Extract the [x, y] coordinate from the center of the cell holding the provided text.  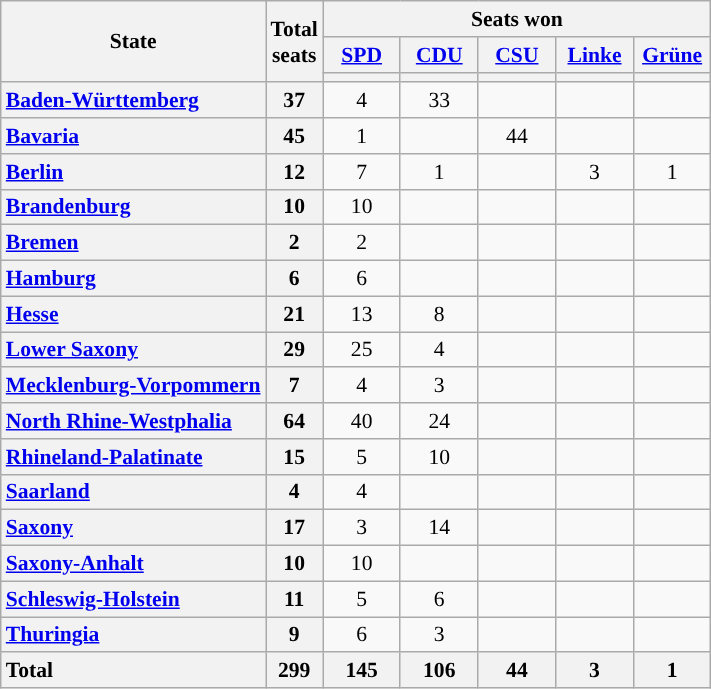
Baden-Württemberg [134, 101]
Bavaria [134, 136]
37 [294, 101]
33 [439, 101]
15 [294, 457]
Seats won [517, 19]
CDU [439, 55]
Total [134, 671]
State [134, 42]
17 [294, 528]
21 [294, 314]
9 [294, 635]
106 [439, 671]
Schleswig-Holstein [134, 599]
14 [439, 528]
Grüne [672, 55]
Saxony-Anhalt [134, 564]
Thuringia [134, 635]
24 [439, 421]
Saxony [134, 528]
Totalseats [294, 42]
11 [294, 599]
Rhineland-Palatinate [134, 457]
25 [362, 350]
64 [294, 421]
12 [294, 172]
45 [294, 136]
29 [294, 350]
299 [294, 671]
Bremen [134, 243]
Brandenburg [134, 207]
145 [362, 671]
SPD [362, 55]
Lower Saxony [134, 350]
Hamburg [134, 279]
40 [362, 421]
Mecklenburg-Vorpommern [134, 386]
Berlin [134, 172]
North Rhine-Westphalia [134, 421]
13 [362, 314]
Saarland [134, 492]
Hesse [134, 314]
8 [439, 314]
Linke [595, 55]
CSU [517, 55]
